Return (x, y) of the center of cell containing provided text 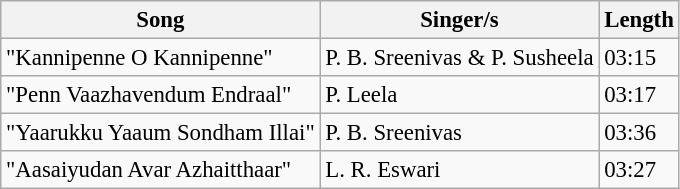
03:15 (639, 58)
"Aasaiyudan Avar Azhaitthaar" (160, 170)
Length (639, 20)
L. R. Eswari (460, 170)
Singer/s (460, 20)
"Penn Vaazhavendum Endraal" (160, 95)
03:36 (639, 133)
03:27 (639, 170)
03:17 (639, 95)
Song (160, 20)
"Kannipenne O Kannipenne" (160, 58)
P. B. Sreenivas (460, 133)
P. Leela (460, 95)
"Yaarukku Yaaum Sondham Illai" (160, 133)
P. B. Sreenivas & P. Susheela (460, 58)
